Determine the (x, y) coordinate at the center of the cell enclosing the given text.  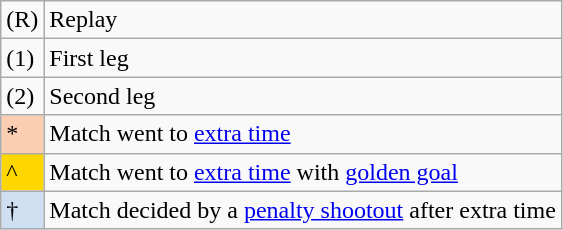
(R) (22, 20)
(1) (22, 58)
Match went to extra time with golden goal (303, 172)
Second leg (303, 96)
First leg (303, 58)
Match decided by a penalty shootout after extra time (303, 210)
Replay (303, 20)
(2) (22, 96)
† (22, 210)
Match went to extra time (303, 134)
^ (22, 172)
* (22, 134)
